For the text-containing cell, return its midpoint in (X, Y) coordinate format. 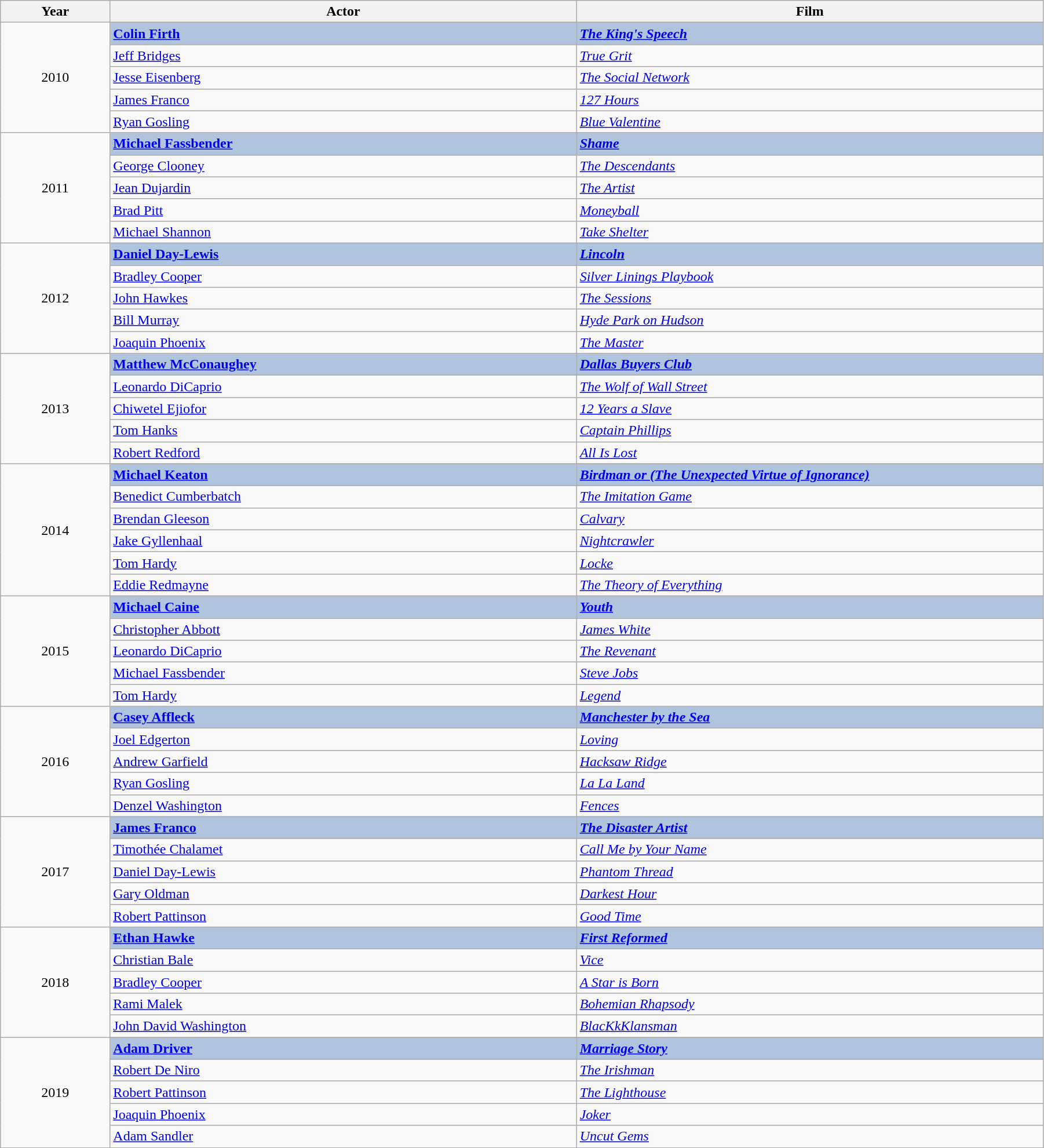
George Clooney (343, 166)
127 Hours (810, 100)
Michael Shannon (343, 232)
Hyde Park on Hudson (810, 320)
Matthew McConaughey (343, 365)
Eddie Redmayne (343, 585)
Legend (810, 695)
The Irishman (810, 1070)
Brad Pitt (343, 210)
The Theory of Everything (810, 585)
Adam Driver (343, 1048)
Jean Dujardin (343, 188)
Calvary (810, 519)
2010 (56, 78)
Call Me by Your Name (810, 850)
Jake Gyllenhaal (343, 541)
Casey Affleck (343, 717)
Youth (810, 607)
2019 (56, 1092)
Robert Redford (343, 453)
Adam Sandler (343, 1136)
2011 (56, 188)
The Social Network (810, 78)
Loving (810, 739)
John David Washington (343, 1026)
2012 (56, 298)
A Star is Born (810, 982)
Ethan Hawke (343, 938)
Silver Linings Playbook (810, 276)
Benedict Cumberbatch (343, 497)
Film (810, 12)
Brendan Gleeson (343, 519)
Lincoln (810, 254)
2014 (56, 530)
Jesse Eisenberg (343, 78)
The Descendants (810, 166)
Colin Firth (343, 34)
Blue Valentine (810, 122)
Vice (810, 960)
Phantom Thread (810, 872)
Marriage Story (810, 1048)
Good Time (810, 916)
Rami Malek (343, 1004)
John Hawkes (343, 298)
La La Land (810, 783)
Tom Hanks (343, 431)
The Master (810, 342)
First Reformed (810, 938)
Christian Bale (343, 960)
Manchester by the Sea (810, 717)
Captain Phillips (810, 431)
2016 (56, 761)
2018 (56, 982)
Christopher Abbott (343, 629)
Shame (810, 144)
2017 (56, 872)
Year (56, 12)
Jeff Bridges (343, 56)
Hacksaw Ridge (810, 761)
The Disaster Artist (810, 828)
Moneyball (810, 210)
Nightcrawler (810, 541)
Darkest Hour (810, 894)
Timothée Chalamet (343, 850)
The Artist (810, 188)
Andrew Garfield (343, 761)
2015 (56, 651)
The Lighthouse (810, 1092)
True Grit (810, 56)
Michael Keaton (343, 475)
12 Years a Slave (810, 409)
Michael Caine (343, 607)
Joel Edgerton (343, 739)
Fences (810, 806)
Locke (810, 563)
Dallas Buyers Club (810, 365)
Take Shelter (810, 232)
The Imitation Game (810, 497)
All Is Lost (810, 453)
Uncut Gems (810, 1136)
2013 (56, 409)
BlacKkKlansman (810, 1026)
Bohemian Rhapsody (810, 1004)
Denzel Washington (343, 806)
Gary Oldman (343, 894)
Joker (810, 1114)
The King's Speech (810, 34)
Bill Murray (343, 320)
The Wolf of Wall Street (810, 387)
The Revenant (810, 651)
Chiwetel Ejiofor (343, 409)
Steve Jobs (810, 673)
The Sessions (810, 298)
James White (810, 629)
Robert De Niro (343, 1070)
Actor (343, 12)
Birdman or (The Unexpected Virtue of Ignorance) (810, 475)
